Locate the cell with the specified text and output its (X, Y) center coordinate. 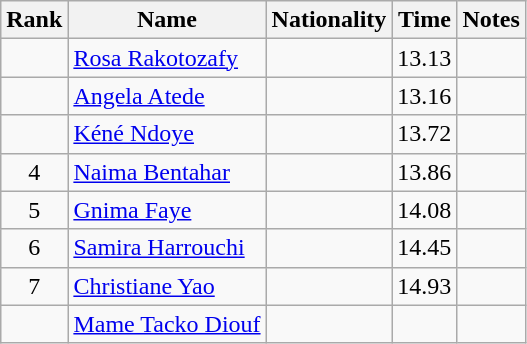
Kéné Ndoye (167, 134)
Angela Atede (167, 96)
Time (424, 20)
14.08 (424, 210)
Christiane Yao (167, 286)
Samira Harrouchi (167, 248)
13.86 (424, 172)
Name (167, 20)
4 (34, 172)
Rosa Rakotozafy (167, 58)
Nationality (329, 20)
13.16 (424, 96)
Naima Bentahar (167, 172)
13.72 (424, 134)
Notes (491, 20)
13.13 (424, 58)
14.93 (424, 286)
Rank (34, 20)
5 (34, 210)
14.45 (424, 248)
Mame Tacko Diouf (167, 324)
7 (34, 286)
Gnima Faye (167, 210)
6 (34, 248)
